From the cell containing the given text, extract its center point as (X, Y) coordinate. 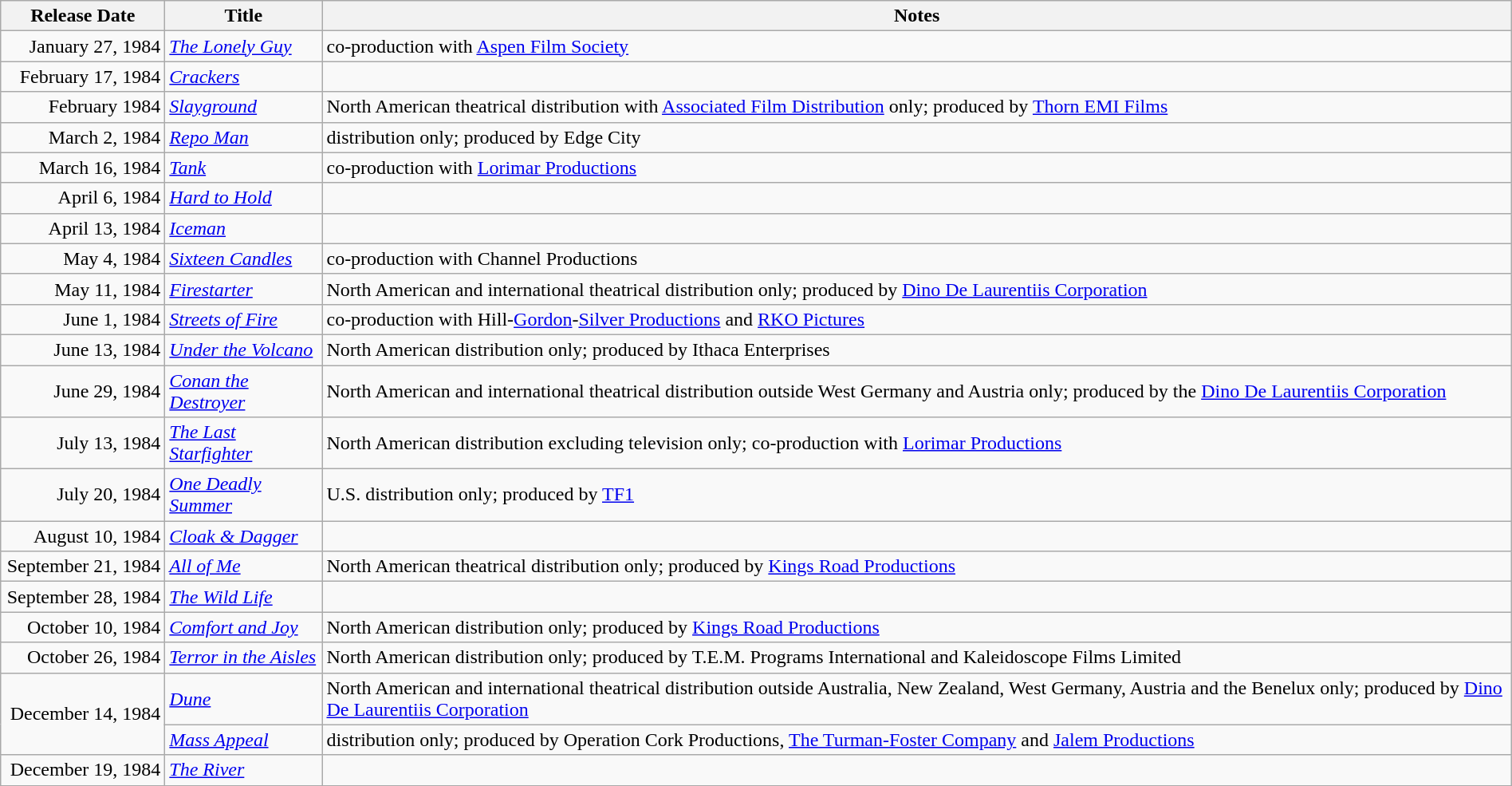
December 19, 1984 (83, 770)
March 2, 1984 (83, 137)
North American distribution only; produced by Ithaca Enterprises (917, 350)
Notes (917, 16)
Firestarter (244, 289)
Comfort and Joy (244, 627)
The Last Starfighter (244, 444)
Iceman (244, 228)
September 28, 1984 (83, 597)
Mass Appeal (244, 740)
distribution only; produced by Edge City (917, 137)
The River (244, 770)
Slayground (244, 107)
October 10, 1984 (83, 627)
February 1984 (83, 107)
Streets of Fire (244, 319)
June 13, 1984 (83, 350)
co-production with Aspen Film Society (917, 46)
June 29, 1984 (83, 391)
The Lonely Guy (244, 46)
May 4, 1984 (83, 259)
May 11, 1984 (83, 289)
Title (244, 16)
June 1, 1984 (83, 319)
North American theatrical distribution only; produced by Kings Road Productions (917, 567)
North American theatrical distribution with Associated Film Distribution only; produced by Thorn EMI Films (917, 107)
North American distribution only; produced by T.E.M. Programs International and Kaleidoscope Films Limited (917, 658)
One Deadly Summer (244, 495)
Hard to Hold (244, 198)
December 14, 1984 (83, 713)
September 21, 1984 (83, 567)
North American and international theatrical distribution only; produced by Dino De Laurentiis Corporation (917, 289)
All of Me (244, 567)
Sixteen Candles (244, 259)
February 17, 1984 (83, 77)
The Wild Life (244, 597)
July 20, 1984 (83, 495)
March 16, 1984 (83, 168)
co-production with Lorimar Productions (917, 168)
co-production with Hill-Gordon-Silver Productions and RKO Pictures (917, 319)
North American distribution only; produced by Kings Road Productions (917, 627)
Conan the Destroyer (244, 391)
U.S. distribution only; produced by TF1 (917, 495)
August 10, 1984 (83, 536)
Under the Volcano (244, 350)
January 27, 1984 (83, 46)
North American and international theatrical distribution outside West Germany and Austria only; produced by the Dino De Laurentiis Corporation (917, 391)
Crackers (244, 77)
April 6, 1984 (83, 198)
co-production with Channel Productions (917, 259)
Release Date (83, 16)
Dune (244, 699)
April 13, 1984 (83, 228)
Tank (244, 168)
North American distribution excluding television only; co-production with Lorimar Productions (917, 444)
Repo Man (244, 137)
October 26, 1984 (83, 658)
Terror in the Aisles (244, 658)
distribution only; produced by Operation Cork Productions, The Turman-Foster Company and Jalem Productions (917, 740)
July 13, 1984 (83, 444)
Cloak & Dagger (244, 536)
